Capture the cell that displays the provided text and extract its (x, y) central coordinate. 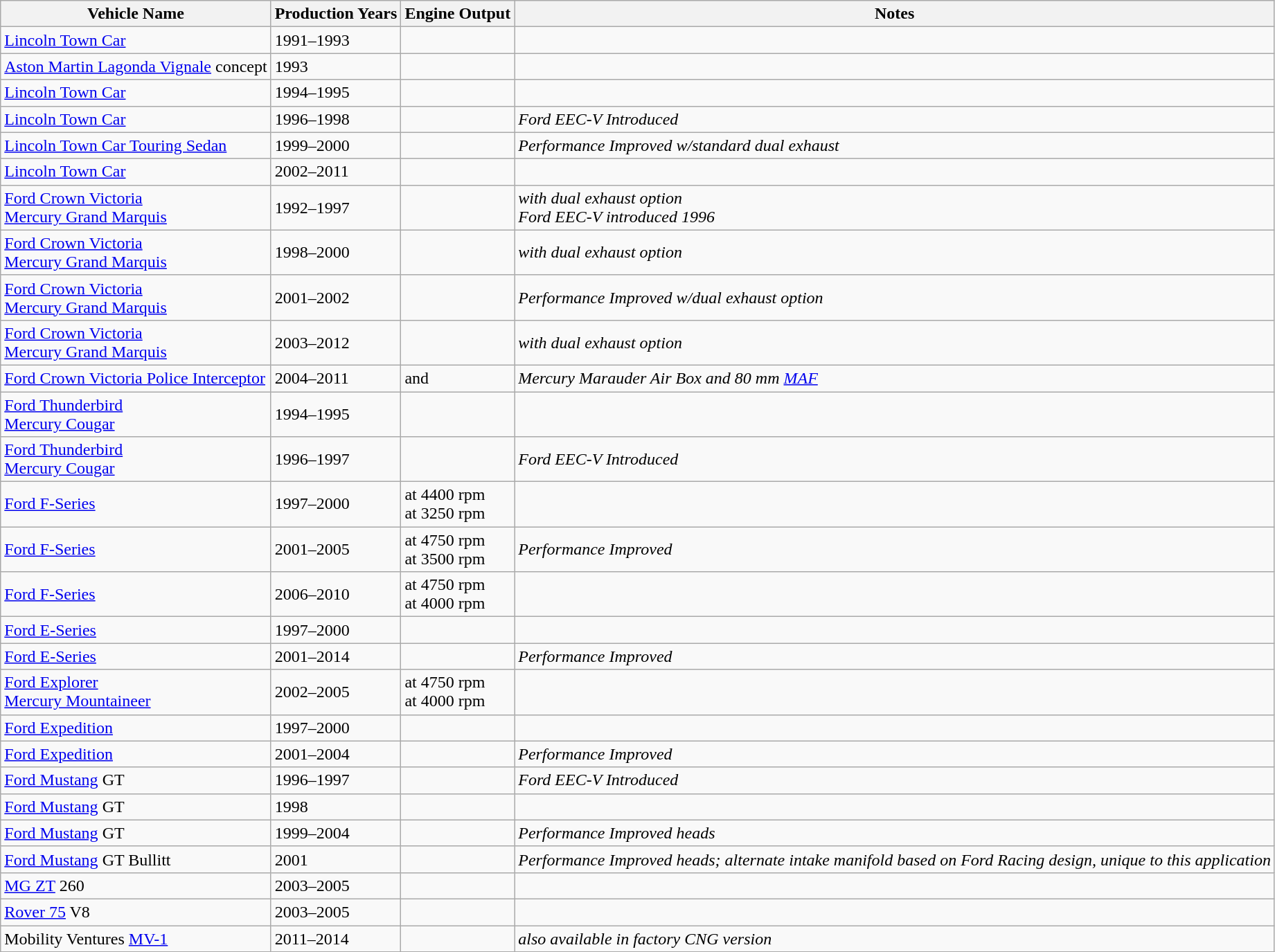
Mobility Ventures MV-1 (136, 938)
with dual exhaust optionFord EEC-V introduced 1996 (895, 208)
Performance Improved heads (895, 833)
Ford Mustang GT Bullitt (136, 859)
1999–2000 (336, 145)
1998 (336, 807)
2006–2010 (336, 594)
Ford ExplorerMercury Mountaineer (136, 692)
2002–2011 (336, 172)
1998–2000 (336, 252)
2004–2011 (336, 378)
Aston Martin Lagonda Vignale concept (136, 66)
at 4400 rpm at 3250 rpm (458, 504)
1993 (336, 66)
Mercury Marauder Air Box and 80 mm MAF (895, 378)
MG ZT 260 (136, 886)
1991–1993 (336, 40)
Performance Improved w/standard dual exhaust (895, 145)
2001–2005 (336, 550)
at 4750 rpm at 3500 rpm (458, 550)
Performance Improved w/dual exhaust option (895, 298)
2001–2002 (336, 298)
and (458, 378)
Engine Output (458, 14)
Ford Crown Victoria Police Interceptor (136, 378)
2001 (336, 859)
2011–2014 (336, 938)
Lincoln Town Car Touring Sedan (136, 145)
Performance Improved heads; alternate intake manifold based on Ford Racing design, unique to this application (895, 859)
Production Years (336, 14)
Vehicle Name (136, 14)
Rover 75 V8 (136, 912)
2002–2005 (336, 692)
1999–2004 (336, 833)
Notes (895, 14)
1996–1998 (336, 119)
2001–2004 (336, 754)
2003–2012 (336, 342)
1992–1997 (336, 208)
also available in factory CNG version (895, 938)
2001–2014 (336, 656)
